From the cell containing the given text, extract its center point as (x, y) coordinate. 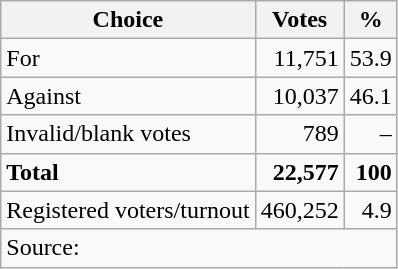
% (370, 20)
For (128, 58)
Registered voters/turnout (128, 210)
22,577 (300, 172)
46.1 (370, 96)
Invalid/blank votes (128, 134)
10,037 (300, 96)
789 (300, 134)
Votes (300, 20)
4.9 (370, 210)
11,751 (300, 58)
Source: (199, 248)
Choice (128, 20)
– (370, 134)
460,252 (300, 210)
53.9 (370, 58)
Total (128, 172)
100 (370, 172)
Against (128, 96)
